Locate the cell with the specified text and output its (x, y) center coordinate. 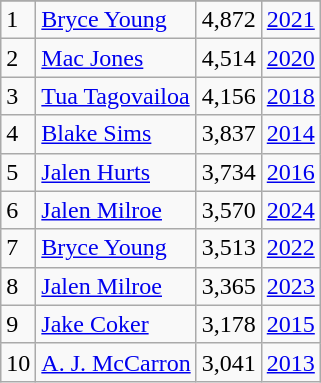
3 (18, 96)
2016 (290, 172)
3,513 (228, 248)
10 (18, 362)
3,570 (228, 210)
6 (18, 210)
3,365 (228, 286)
Mac Jones (116, 58)
Tua Tagovailoa (116, 96)
4,156 (228, 96)
Jake Coker (116, 324)
3,734 (228, 172)
8 (18, 286)
2 (18, 58)
2015 (290, 324)
3,178 (228, 324)
2018 (290, 96)
1 (18, 20)
Jalen Hurts (116, 172)
2013 (290, 362)
4,514 (228, 58)
4 (18, 134)
Blake Sims (116, 134)
2023 (290, 286)
3,837 (228, 134)
5 (18, 172)
2022 (290, 248)
2014 (290, 134)
3,041 (228, 362)
2021 (290, 20)
4,872 (228, 20)
A. J. McCarron (116, 362)
7 (18, 248)
2024 (290, 210)
9 (18, 324)
2020 (290, 58)
